Extract the [X, Y] coordinate from the center of the cell holding the provided text.  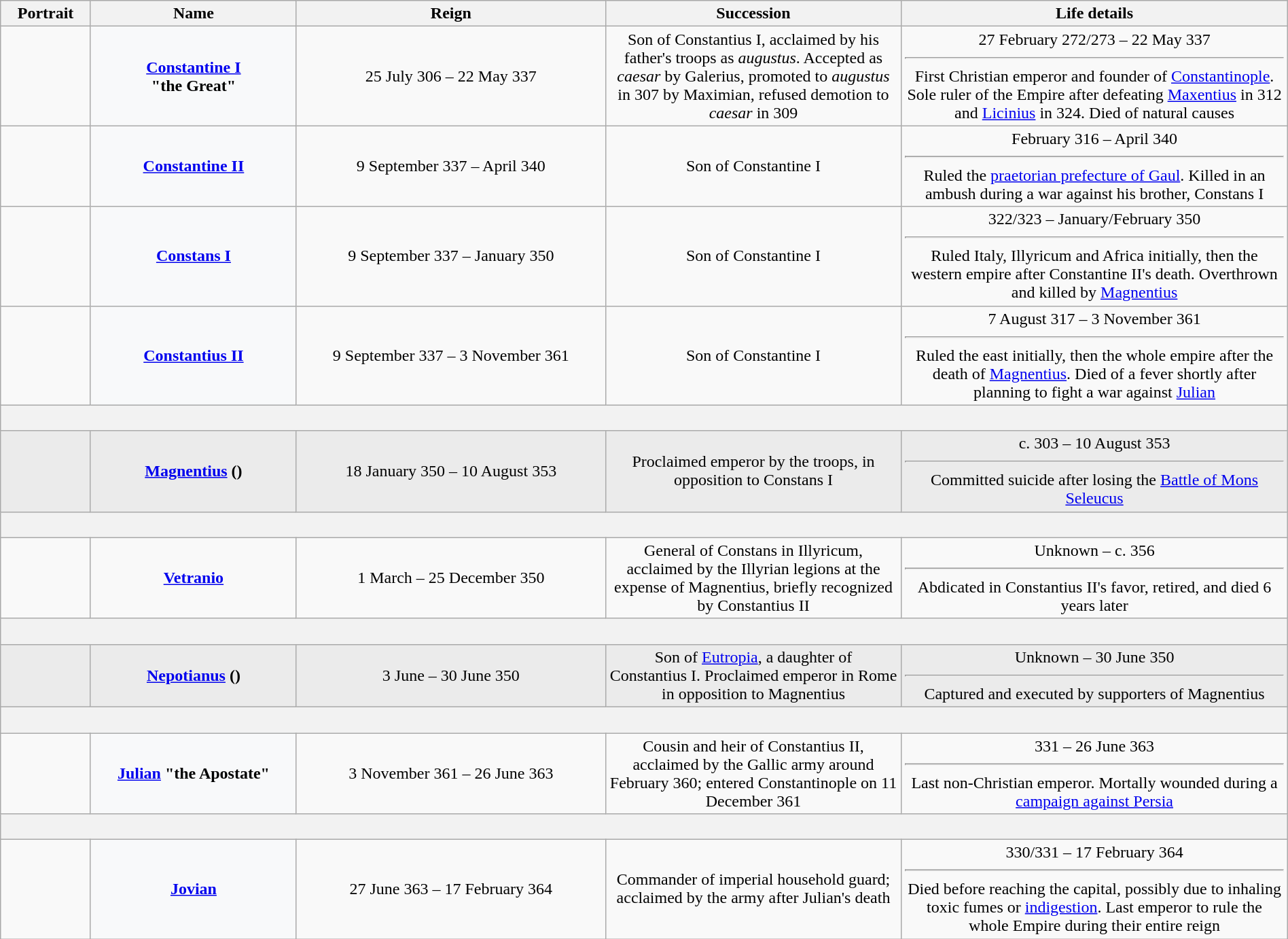
Unknown – c. 356Abdicated in Constantius II's favor, retired, and died 6 years later [1094, 578]
Magnentius () [193, 472]
3 November 361 – 26 June 363 [451, 773]
c. 303 – 10 August 353Committed suicide after losing the Battle of Mons Seleucus [1094, 472]
Life details [1094, 14]
Commander of imperial household guard; acclaimed by the army after Julian's death [753, 889]
February 316 – April 340Ruled the praetorian prefecture of Gaul. Killed in an ambush during a war against his brother, Constans I [1094, 166]
Constans I [193, 256]
General of Constans in Illyricum, acclaimed by the Illyrian legions at the expense of Magnentius, briefly recognized by Constantius II [753, 578]
Portrait [46, 14]
25 July 306 – 22 May 337 [451, 76]
9 September 337 – January 350 [451, 256]
Proclaimed emperor by the troops, in opposition to Constans I [753, 472]
Constantius II [193, 355]
Jovian [193, 889]
18 January 350 – 10 August 353 [451, 472]
Julian "the Apostate" [193, 773]
Constantine I"the Great" [193, 76]
Son of Eutropia, a daughter of Constantius I. Proclaimed emperor in Rome in opposition to Magnentius [753, 675]
Succession [753, 14]
Constantine II [193, 166]
9 September 337 – 3 November 361 [451, 355]
9 September 337 – April 340 [451, 166]
3 June – 30 June 350 [451, 675]
331 – 26 June 363Last non-Christian emperor. Mortally wounded during a campaign against Persia [1094, 773]
Unknown – 30 June 350Captured and executed by supporters of Magnentius [1094, 675]
Vetranio [193, 578]
1 March – 25 December 350 [451, 578]
Nepotianus () [193, 675]
Name [193, 14]
27 June 363 – 17 February 364 [451, 889]
Reign [451, 14]
Cousin and heir of Constantius II, acclaimed by the Gallic army around February 360; entered Constantinople on 11 December 361 [753, 773]
